Search for the cell housing the specified text and yield its (x, y) center coordinate. 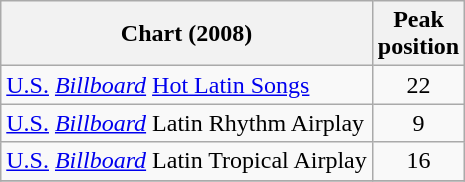
Peakposition (418, 34)
U.S. Billboard Hot Latin Songs (187, 85)
Chart (2008) (187, 34)
U.S. Billboard Latin Tropical Airplay (187, 161)
9 (418, 123)
U.S. Billboard Latin Rhythm Airplay (187, 123)
22 (418, 85)
16 (418, 161)
